Search for the cell housing the specified text and yield its (x, y) center coordinate. 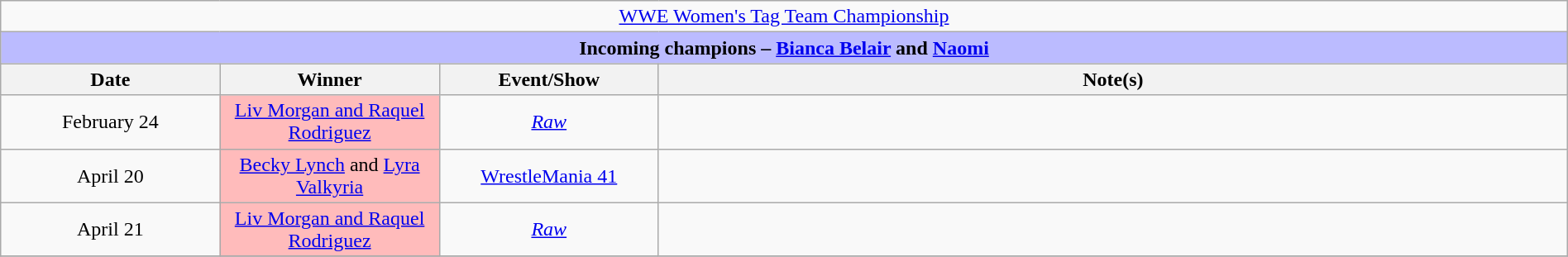
April 20 (111, 175)
February 24 (111, 122)
Becky Lynch and Lyra Valkyria (329, 175)
Event/Show (549, 79)
Date (111, 79)
Note(s) (1113, 79)
Winner (329, 79)
Incoming champions – Bianca Belair and Naomi (784, 48)
April 21 (111, 230)
WrestleMania 41 (549, 175)
WWE Women's Tag Team Championship (784, 17)
